Return [x, y] of the center of cell containing provided text 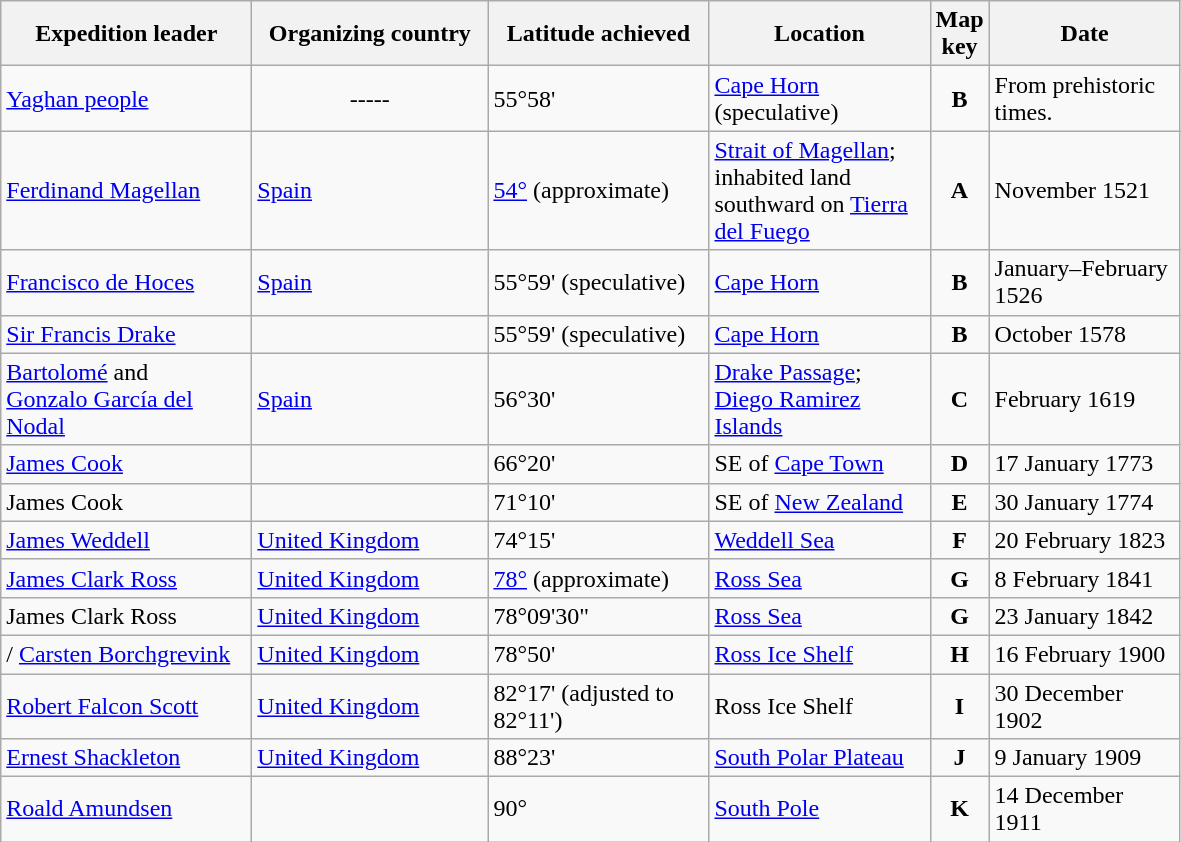
F [960, 540]
SE of Cape Town [820, 464]
Robert Falcon Scott [126, 706]
February 1619 [1084, 399]
----- [370, 98]
16 February 1900 [1084, 654]
South Polar Plateau [820, 758]
Francisco de Hoces [126, 282]
Expedition leader [126, 34]
James Weddell [126, 540]
SE of New Zealand [820, 502]
88°23' [598, 758]
Roald Amundsen [126, 810]
17 January 1773 [1084, 464]
A [960, 190]
14 December 1911 [1084, 810]
H [960, 654]
E [960, 502]
South Pole [820, 810]
20 February 1823 [1084, 540]
October 1578 [1084, 334]
Latitude achieved [598, 34]
Location [820, 34]
From prehistoric times. [1084, 98]
9 January 1909 [1084, 758]
Strait of Magellan; inhabited land southward on Tierra del Fuego [820, 190]
Organizing country [370, 34]
D [960, 464]
90° [598, 810]
J [960, 758]
Yaghan people [126, 98]
I [960, 706]
82°17' (adjusted to 82°11') [598, 706]
Drake Passage; Diego Ramirez Islands [820, 399]
54° (approximate) [598, 190]
55°58' [598, 98]
66°20' [598, 464]
C [960, 399]
71°10' [598, 502]
Map key [960, 34]
Bartolomé and Gonzalo García del Nodal [126, 399]
30 December 1902 [1084, 706]
23 January 1842 [1084, 616]
January–February 1526 [1084, 282]
Ferdinand Magellan [126, 190]
Cape Horn (speculative) [820, 98]
8 February 1841 [1084, 578]
74°15' [598, 540]
78° (approximate) [598, 578]
/ Carsten Borchgrevink [126, 654]
56°30' [598, 399]
K [960, 810]
November 1521 [1084, 190]
Sir Francis Drake [126, 334]
78°09'30" [598, 616]
78°50' [598, 654]
Date [1084, 34]
Weddell Sea [820, 540]
Ernest Shackleton [126, 758]
30 January 1774 [1084, 502]
